Return the [x, y] coordinate for the center point of the cell that contains the specified text.  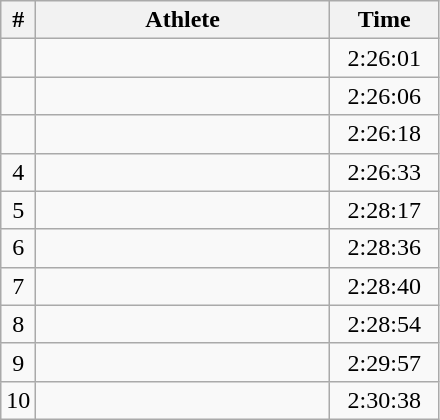
8 [18, 324]
10 [18, 400]
2:28:17 [384, 210]
2:26:06 [384, 96]
2:26:18 [384, 134]
# [18, 20]
2:26:01 [384, 58]
5 [18, 210]
7 [18, 286]
6 [18, 248]
Time [384, 20]
4 [18, 172]
2:28:54 [384, 324]
2:28:40 [384, 286]
2:30:38 [384, 400]
Athlete [183, 20]
2:29:57 [384, 362]
2:28:36 [384, 248]
9 [18, 362]
2:26:33 [384, 172]
